Scan for the cell matching the given text and deliver its (x, y) coordinate at center. 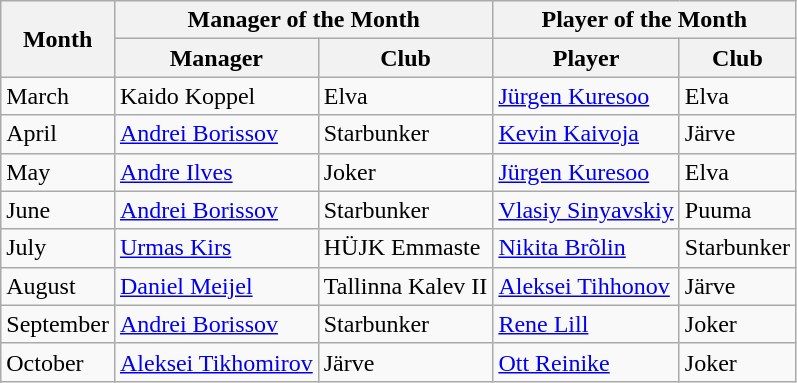
Player (586, 58)
March (58, 96)
Ott Reinike (586, 362)
Month (58, 39)
April (58, 134)
Puuma (737, 210)
HÜJK Emmaste (406, 248)
September (58, 324)
Nikita Brõlin (586, 248)
Daniel Meijel (216, 286)
June (58, 210)
Kevin Kaivoja (586, 134)
Andre Ilves (216, 172)
Rene Lill (586, 324)
Tallinna Kalev II (406, 286)
Vlasiy Sinyavskiy (586, 210)
Aleksei Tikhomirov (216, 362)
Manager of the Month (303, 20)
Manager (216, 58)
Urmas Kirs (216, 248)
May (58, 172)
August (58, 286)
Aleksei Tihhonov (586, 286)
Player of the Month (644, 20)
Kaido Koppel (216, 96)
July (58, 248)
October (58, 362)
